Provide the (x, y) coordinate of the cell's center where the given text is located.  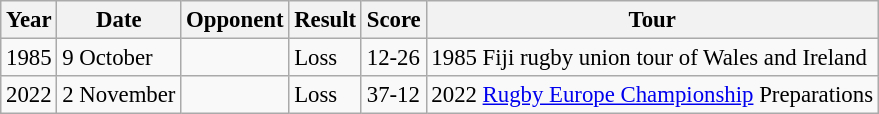
9 October (119, 58)
2022 Rugby Europe Championship Preparations (652, 95)
37-12 (394, 95)
Tour (652, 20)
Result (326, 20)
Opponent (235, 20)
Date (119, 20)
1985 Fiji rugby union tour of Wales and Ireland (652, 58)
Year (29, 20)
Score (394, 20)
2 November (119, 95)
2022 (29, 95)
12-26 (394, 58)
1985 (29, 58)
